Determine the (x, y) coordinate at the center of the cell enclosing the given text.  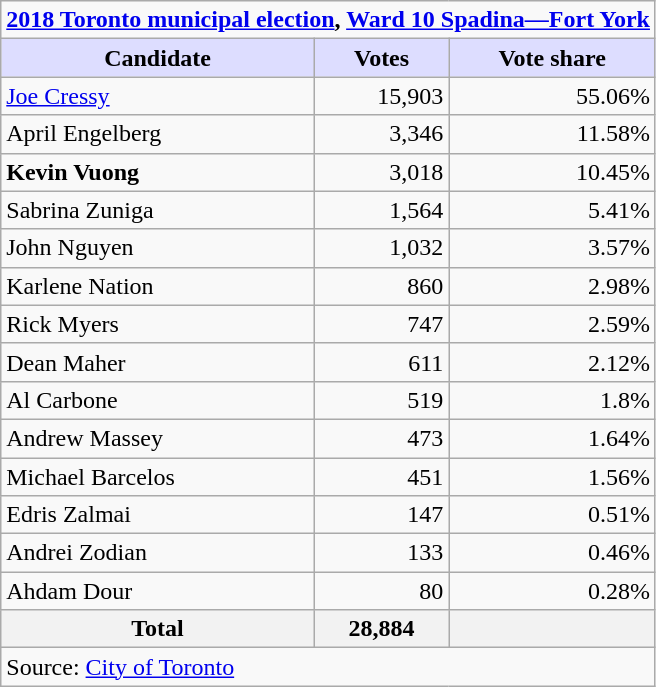
Joe Cressy (158, 96)
0.46% (552, 553)
Rick Myers (158, 324)
55.06% (552, 96)
Votes (381, 58)
Karlene Nation (158, 286)
Andrew Massey (158, 438)
Edris Zalmai (158, 515)
Vote share (552, 58)
10.45% (552, 172)
473 (381, 438)
2.98% (552, 286)
0.28% (552, 591)
1.64% (552, 438)
John Nguyen (158, 248)
Total (158, 629)
Sabrina Zuniga (158, 210)
5.41% (552, 210)
1.8% (552, 400)
April Engelberg (158, 134)
451 (381, 477)
Dean Maher (158, 362)
1,032 (381, 248)
80 (381, 591)
Andrei Zodian (158, 553)
3.57% (552, 248)
0.51% (552, 515)
519 (381, 400)
2018 Toronto municipal election, Ward 10 Spadina—Fort York (328, 20)
Ahdam Dour (158, 591)
Kevin Vuong (158, 172)
860 (381, 286)
3,346 (381, 134)
1.56% (552, 477)
Candidate (158, 58)
747 (381, 324)
Source: City of Toronto (328, 667)
11.58% (552, 134)
611 (381, 362)
28,884 (381, 629)
3,018 (381, 172)
147 (381, 515)
1,564 (381, 210)
133 (381, 553)
2.59% (552, 324)
Al Carbone (158, 400)
2.12% (552, 362)
Michael Barcelos (158, 477)
15,903 (381, 96)
